Return the [X, Y] coordinate for the center point of the cell that contains the specified text.  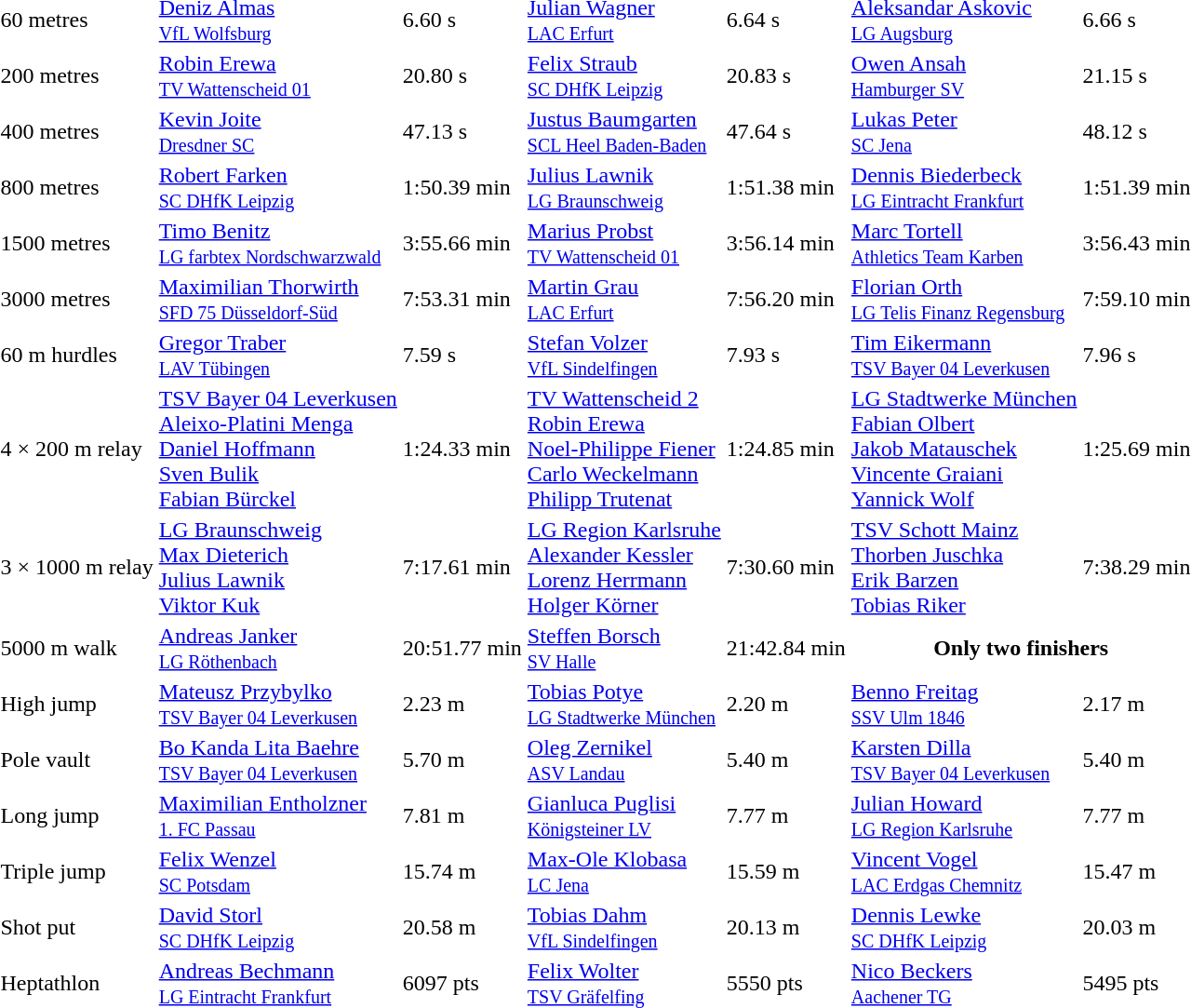
Oleg ZernikelASV Landau [623, 759]
1:24.33 min [462, 449]
Stefan VolzerVfL Sindelfingen [623, 356]
Tim EikermannTSV Bayer 04 Leverkusen [964, 356]
Benno FreitagSSV Ulm 1846 [964, 704]
Andreas JankerLG Röthenbach [277, 648]
47.13 s [462, 132]
Mateusz PrzybylkoTSV Bayer 04 Leverkusen [277, 704]
47.64 s [785, 132]
Tobias PotyeLG Stadtwerke München [623, 704]
Dennis LewkeSC DHfK Leipzig [964, 927]
Kevin JoiteDresdner SC [277, 132]
Max-Ole KlobasaLC Jena [623, 871]
21:42.84 min [785, 648]
1:51.38 min [785, 188]
LG BraunschweigMax DieterichJulius LawnikViktor Kuk [277, 568]
Steffen BorschSV Halle [623, 648]
1:50.39 min [462, 188]
Tobias DahmVfL Sindelfingen [623, 927]
20.13 m [785, 927]
3:55.66 min [462, 244]
Gregor TraberLAV Tübingen [277, 356]
Julian HowardLG Region Karlsruhe [964, 815]
7.93 s [785, 356]
7.81 m [462, 815]
TV Wattenscheid 2Robin ErewaNoel-Philippe FienerCarlo WeckelmannPhilipp Trutenat [623, 449]
Felix WenzelSC Potsdam [277, 871]
2.23 m [462, 704]
Robert FarkenSC DHfK Leipzig [277, 188]
Bo Kanda Lita BaehreTSV Bayer 04 Leverkusen [277, 759]
20.80 s [462, 76]
David StorlSC DHfK Leipzig [277, 927]
7.59 s [462, 356]
Maximilian Entholzner1. FC Passau [277, 815]
5.40 m [785, 759]
LG Region KarlsruheAlexander KesslerLorenz HerrmannHolger Körner [623, 568]
2.20 m [785, 704]
7:30.60 min [785, 568]
Gianluca PuglisiKönigsteiner LV [623, 815]
LG Stadtwerke MünchenFabian OlbertJakob MatauschekVincente GraianiYannick Wolf [964, 449]
20:51.77 min [462, 648]
TSV Schott MainzThorben JuschkaErik BarzenTobias Riker [964, 568]
Maximilian ThorwirthSFD 75 Düsseldorf-Süd [277, 300]
Felix StraubSC DHfK Leipzig [623, 76]
1:24.85 min [785, 449]
Florian OrthLG Telis Finanz Regensburg [964, 300]
7:56.20 min [785, 300]
Justus BaumgartenSCL Heel Baden-Baden [623, 132]
Dennis BiederbeckLG Eintracht Frankfurt [964, 188]
15.74 m [462, 871]
5.70 m [462, 759]
Owen AnsahHamburger SV [964, 76]
Karsten DillaTSV Bayer 04 Leverkusen [964, 759]
Julius LawnikLG Braunschweig [623, 188]
7:17.61 min [462, 568]
Lukas PeterSC Jena [964, 132]
15.59 m [785, 871]
7:53.31 min [462, 300]
7.77 m [785, 815]
20.83 s [785, 76]
20.58 m [462, 927]
Timo BenitzLG farbtex Nordschwarzwald [277, 244]
3:56.14 min [785, 244]
Marius ProbstTV Wattenscheid 01 [623, 244]
TSV Bayer 04 LeverkusenAleixo-Platini MengaDaniel HoffmannSven BulikFabian Bürckel [277, 449]
Marc TortellAthletics Team Karben [964, 244]
Martin GrauLAC Erfurt [623, 300]
Robin ErewaTV Wattenscheid 01 [277, 76]
Vincent VogelLAC Erdgas Chemnitz [964, 871]
